Provide the (X, Y) coordinate of the cell's center where the given text is located.  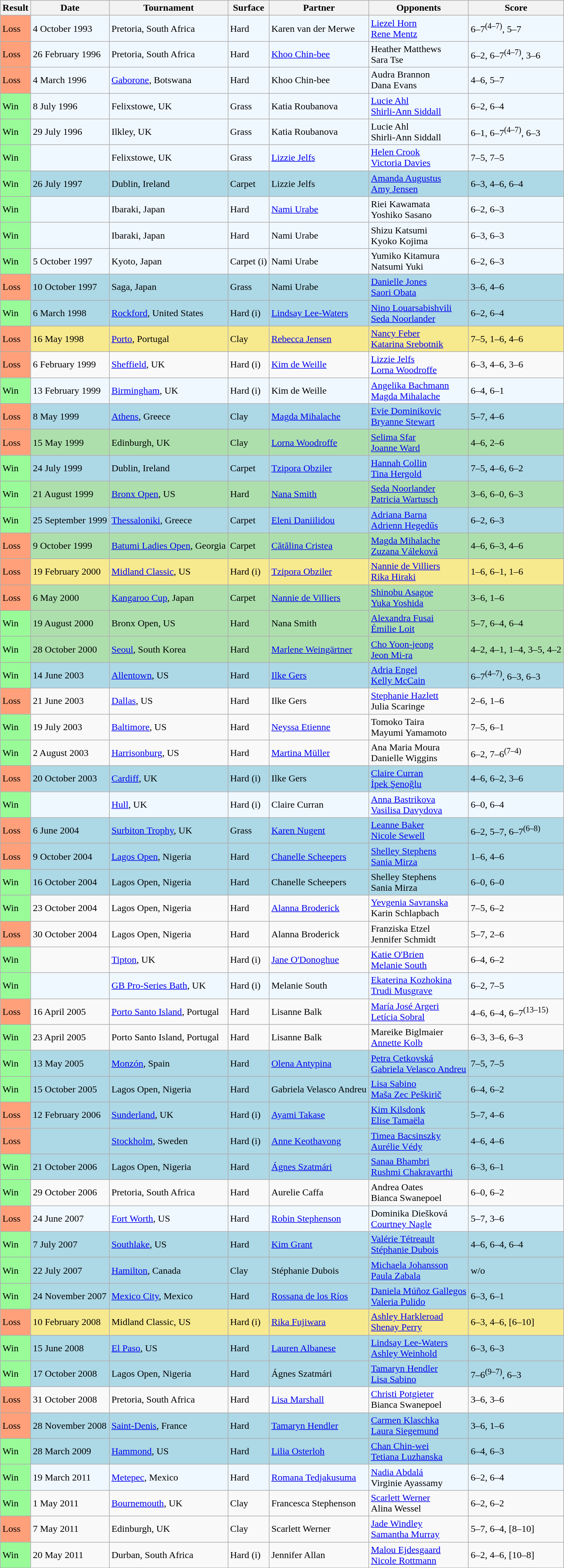
Tipton, UK (169, 960)
5–7, 2–6 (516, 934)
Rossana de los Ríos (319, 1296)
13 May 2005 (70, 1063)
8 July 1996 (70, 106)
4–6, 6–4, 6–7(13–15) (516, 1012)
Mexico City, Mexico (169, 1296)
Romana Tedjakusuma (319, 1477)
6–3, 4–6, 3–6 (516, 365)
Sheffield, UK (169, 365)
9 October 2004 (70, 857)
19 August 2000 (70, 624)
17 October 2008 (70, 1374)
7–5, 1–6, 4–6 (516, 339)
6–2, 7–5 (516, 985)
1–6, 6–1, 1–6 (516, 572)
Batumi Ladies Open, Georgia (169, 546)
Valérie Tétreault Stéphanie Dubois (419, 1245)
4–6, 6–4, 6–4 (516, 1245)
Opponents (419, 8)
Nadia Abdalá Virginie Ayassamy (419, 1477)
26 July 1997 (70, 184)
4 March 1996 (70, 80)
6–2, 6–2 (516, 1503)
Audra Brannon Dana Evans (419, 80)
Surbiton Trophy, UK (169, 830)
Allentown, US (169, 675)
Alexandra Fusai Émilie Loit (419, 624)
Marlene Weingärtner (319, 649)
Karen van der Merwe (319, 29)
Scarlett Werner Alina Wessel (419, 1503)
4–2, 4–1, 1–4, 3–5, 4–2 (516, 649)
Rockford, United States (169, 313)
Nino Louarsabishvili Seda Noorlander (419, 313)
Stockholm, Sweden (169, 1141)
Liezel Horn Rene Mentz (419, 29)
6–3, 4–6, 6–4 (516, 184)
Cho Yoon-jeong Jeon Mi-ra (419, 649)
Katie O'Brien Melanie South (419, 960)
8 May 1999 (70, 417)
Leanne Baker Nicole Sewell (419, 830)
Danielle Jones Saori Obata (419, 287)
19 July 2003 (70, 727)
6–7(4–7), 5–7 (516, 29)
Rika Fujiwara (319, 1322)
30 October 2004 (70, 934)
Karen Nugent (319, 830)
16 April 2005 (70, 1012)
Sunderland, UK (169, 1115)
Bournemouth, UK (169, 1503)
Daniela Múñoz Gallegos Valeria Pulido (419, 1296)
Jennifer Allan (319, 1555)
Birmingham, UK (169, 391)
29 July 1996 (70, 132)
4–6, 6–2, 3–6 (516, 779)
12 February 2006 (70, 1115)
Gaborone, Botswana (169, 80)
Sanaa Bhambri Rushmi Chakravarthi (419, 1167)
7 May 2011 (70, 1529)
Franziska Etzel Jennifer Schmidt (419, 934)
13 February 1999 (70, 391)
4 October 1993 (70, 29)
Partner (319, 8)
5–7, 6–4, [8–10] (516, 1529)
Eleni Daniilidou (319, 520)
Nannie de Villiers (319, 597)
Yevgenia Savranska Karin Schlapbach (419, 908)
6–4, 6–3 (516, 1451)
El Paso, US (169, 1348)
Ekaterina Kozhokina Trudi Musgrave (419, 985)
9 October 1999 (70, 546)
Angelika Bachmann Magda Mihalache (419, 391)
Lauren Albanese (319, 1348)
Porto, Portugal (169, 339)
Score (516, 8)
6–1, 6–7(4–7), 6–3 (516, 132)
Tomoko Taira Mayumi Yamamoto (419, 727)
23 April 2005 (70, 1037)
Surface (248, 8)
5–7, 6–4, 6–4 (516, 624)
Andrea Oates Bianca Swanepoel (419, 1193)
15 May 1999 (70, 442)
Seda Noorlander Patricia Wartusch (419, 494)
Kim Grant (319, 1245)
Lindsay Lee-Waters (319, 313)
6–2, 6–7(4–7), 3–6 (516, 54)
Ilkley, UK (169, 132)
6 May 2000 (70, 597)
6–2, 4–6, [10–8] (516, 1555)
Result (16, 8)
6–2, 5–7, 6–7(6–8) (516, 830)
7 July 2007 (70, 1245)
Scarlett Werner (319, 1529)
6–2, 7–6(7–4) (516, 753)
21 June 2003 (70, 701)
Harrisonburg, US (169, 753)
Anne Keothavong (319, 1141)
2–6, 1–6 (516, 701)
Thessaloniki, Greece (169, 520)
Ayami Takase (319, 1115)
Kim Kilsdonk Elise Tamaëla (419, 1115)
Lorna Woodroffe (319, 442)
1–6, 4–6 (516, 857)
Riei Kawamata Yoshiko Sasano (419, 209)
Lizzie Jelfs Lorna Woodroffe (419, 365)
Seoul, South Korea (169, 649)
Claire Curran İpek Şenoğlu (419, 779)
6–4, 6–1 (516, 391)
Nannie de Villiers Rika Hiraki (419, 572)
Anna Bastrikova Vasilisa Davydova (419, 805)
Saga, Japan (169, 287)
Kyoto, Japan (169, 261)
Cătălina Cristea (319, 546)
6 March 1998 (70, 313)
Adria Engel Kelly McCain (419, 675)
Hamilton, Canada (169, 1270)
20 May 2011 (70, 1555)
6–3, 3–6, 6–3 (516, 1037)
2 August 2003 (70, 753)
6 June 2004 (70, 830)
16 October 2004 (70, 882)
7–5, 4–6, 6–2 (516, 468)
7–6(9–7), 6–3 (516, 1374)
6–7(4–7), 6–3, 6–3 (516, 675)
4–6, 5–7 (516, 80)
24 November 2007 (70, 1296)
Christi Potgieter Bianca Swanepoel (419, 1400)
3–6, 6–0, 6–3 (516, 494)
Helen Crook Victoria Davies (419, 157)
10 February 2008 (70, 1322)
21 October 2006 (70, 1167)
7–5, 6–1 (516, 727)
Stéphanie Dubois (319, 1270)
Neyssa Etienne (319, 727)
20 October 2003 (70, 779)
Melanie South (319, 985)
28 October 2000 (70, 649)
6–3, 4–6, [6–10] (516, 1322)
GB Pro-Series Bath, UK (169, 985)
Lilia Osterloh (319, 1451)
7–5, 6–2 (516, 908)
21 August 1999 (70, 494)
Nancy Feber Katarina Srebotnik (419, 339)
w/o (516, 1270)
Aurelie Caffa (319, 1193)
Heather Matthews Sara Tse (419, 54)
Dallas, US (169, 701)
Magda Mihalache (319, 417)
19 March 2011 (70, 1477)
Hammond, US (169, 1451)
Olena Antypina (319, 1063)
28 November 2008 (70, 1425)
Lisa Marshall (319, 1400)
6–0, 6–2 (516, 1193)
Timea Bacsinszky Aurélie Védy (419, 1141)
Gabriela Velasco Andreu (319, 1089)
Monzón, Spain (169, 1063)
16 May 1998 (70, 339)
Evie Dominikovic Bryanne Stewart (419, 417)
28 March 2009 (70, 1451)
10 October 1997 (70, 287)
Shizu Katsumi Kyoko Kojima (419, 235)
María José Argeri Letícia Sobral (419, 1012)
Dominika Diešková Courtney Nagle (419, 1218)
Robin Stephenson (319, 1218)
Hannah Collin Tina Hergold (419, 468)
Jade Windley Samantha Murray (419, 1529)
Hull, UK (169, 805)
Amanda Augustus Amy Jensen (419, 184)
Francesca Stephenson (319, 1503)
Fort Worth, US (169, 1218)
Michaela Johansson Paula Zabala (419, 1270)
4–6, 4–6 (516, 1141)
19 February 2000 (70, 572)
Shinobu Asagoe Yuka Yoshida (419, 597)
Lisa Sabino Maša Zec Peškirič (419, 1089)
23 October 2004 (70, 908)
31 October 2008 (70, 1400)
Lindsay Lee-Waters Ashley Weinhold (419, 1348)
Rebecca Jensen (319, 339)
Selima Sfar Joanne Ward (419, 442)
Chan Chin-wei Tetiana Luzhanska (419, 1451)
24 June 2007 (70, 1218)
Malou Ejdesgaard Nicole Rottmann (419, 1555)
Carmen Klaschka Laura Siegemund (419, 1425)
Stephanie Hazlett Julia Scaringe (419, 701)
6 February 1999 (70, 365)
1 May 2011 (70, 1503)
6–0, 6–0 (516, 882)
25 September 1999 (70, 520)
5–7, 3–6 (516, 1218)
24 July 1999 (70, 468)
Yumiko Kitamura Natsumi Yuki (419, 261)
29 October 2006 (70, 1193)
Petra Cetkovská Gabriela Velasco Andreu (419, 1063)
22 July 2007 (70, 1270)
Martina Müller (319, 753)
Saint-Denis, France (169, 1425)
Jane O'Donoghue (319, 960)
6–0, 6–4 (516, 805)
4–6, 2–6 (516, 442)
3–6, 3–6 (516, 1400)
Metepec, Mexico (169, 1477)
Southlake, US (169, 1245)
14 June 2003 (70, 675)
5 October 1997 (70, 261)
Tamaryn Hendler (319, 1425)
Mareike Biglmaier Annette Kolb (419, 1037)
Baltimore, US (169, 727)
4–6, 6–3, 4–6 (516, 546)
Cardiff, UK (169, 779)
Carpet (i) (248, 261)
Date (70, 8)
Ana Maria Moura Danielle Wiggins (419, 753)
Adriana Barna Adrienn Hegedűs (419, 520)
26 February 1996 (70, 54)
3–6, 4–6 (516, 287)
Claire Curran (319, 805)
Tamaryn Hendler Lisa Sabino (419, 1374)
Kangaroo Cup, Japan (169, 597)
Durban, South Africa (169, 1555)
15 June 2008 (70, 1348)
Magda Mihalache Zuzana Váleková (419, 546)
Ashley Harkleroad Shenay Perry (419, 1322)
15 October 2005 (70, 1089)
Tournament (169, 8)
Athens, Greece (169, 417)
